Locate the cell with the specified text and output its (X, Y) center coordinate. 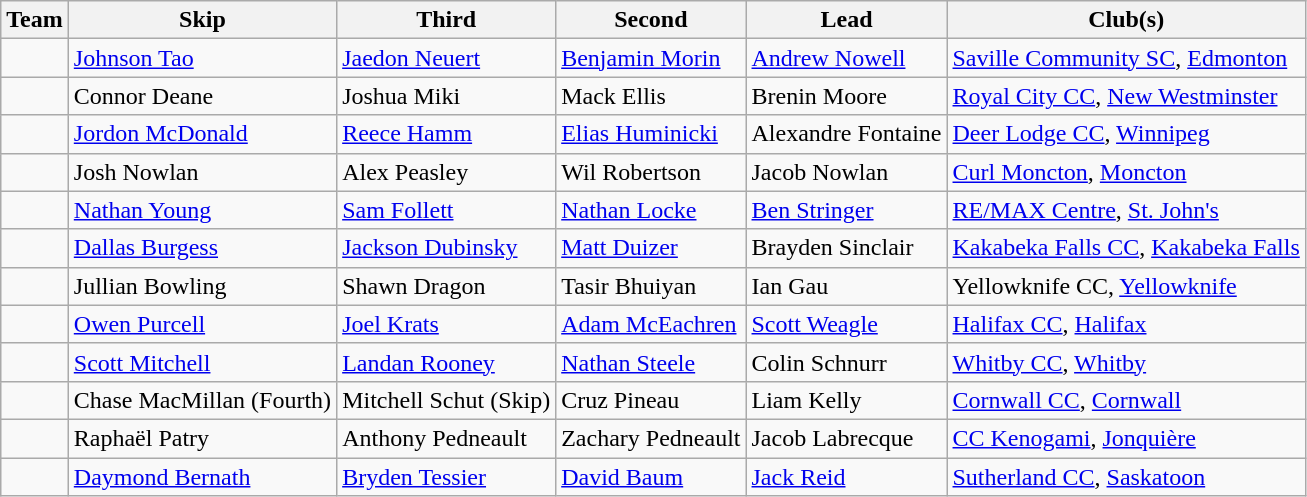
Connor Deane (202, 96)
Liam Kelly (846, 400)
RE/MAX Centre, St. John's (1126, 210)
Chase MacMillan (Fourth) (202, 400)
Scott Mitchell (202, 362)
Jacob Nowlan (846, 172)
Matt Duizer (651, 248)
Colin Schnurr (846, 362)
Lead (846, 20)
Deer Lodge CC, Winnipeg (1126, 134)
Curl Moncton, Moncton (1126, 172)
Adam McEachren (651, 324)
Second (651, 20)
Elias Huminicki (651, 134)
Nathan Young (202, 210)
Reece Hamm (446, 134)
Sutherland CC, Saskatoon (1126, 477)
Cornwall CC, Cornwall (1126, 400)
Andrew Nowell (846, 58)
Zachary Pedneault (651, 438)
Scott Weagle (846, 324)
Club(s) (1126, 20)
Jackson Dubinsky (446, 248)
Nathan Steele (651, 362)
Brayden Sinclair (846, 248)
Third (446, 20)
Anthony Pedneault (446, 438)
Ben Stringer (846, 210)
Shawn Dragon (446, 286)
Brenin Moore (846, 96)
Kakabeka Falls CC, Kakabeka Falls (1126, 248)
Jack Reid (846, 477)
Jullian Bowling (202, 286)
Benjamin Morin (651, 58)
Alex Peasley (446, 172)
Daymond Bernath (202, 477)
Team (35, 20)
Nathan Locke (651, 210)
Jordon McDonald (202, 134)
Sam Follett (446, 210)
Raphaël Patry (202, 438)
Royal City CC, New Westminster (1126, 96)
Yellowknife CC, Yellowknife (1126, 286)
Alexandre Fontaine (846, 134)
Johnson Tao (202, 58)
Mack Ellis (651, 96)
Saville Community SC, Edmonton (1126, 58)
Josh Nowlan (202, 172)
Joel Krats (446, 324)
Landan Rooney (446, 362)
Owen Purcell (202, 324)
Jacob Labrecque (846, 438)
Wil Robertson (651, 172)
David Baum (651, 477)
Bryden Tessier (446, 477)
Ian Gau (846, 286)
Skip (202, 20)
Cruz Pineau (651, 400)
Halifax CC, Halifax (1126, 324)
Jaedon Neuert (446, 58)
Tasir Bhuiyan (651, 286)
Mitchell Schut (Skip) (446, 400)
Whitby CC, Whitby (1126, 362)
CC Kenogami, Jonquière (1126, 438)
Joshua Miki (446, 96)
Dallas Burgess (202, 248)
